For the text-containing cell, return its midpoint in [x, y] coordinate format. 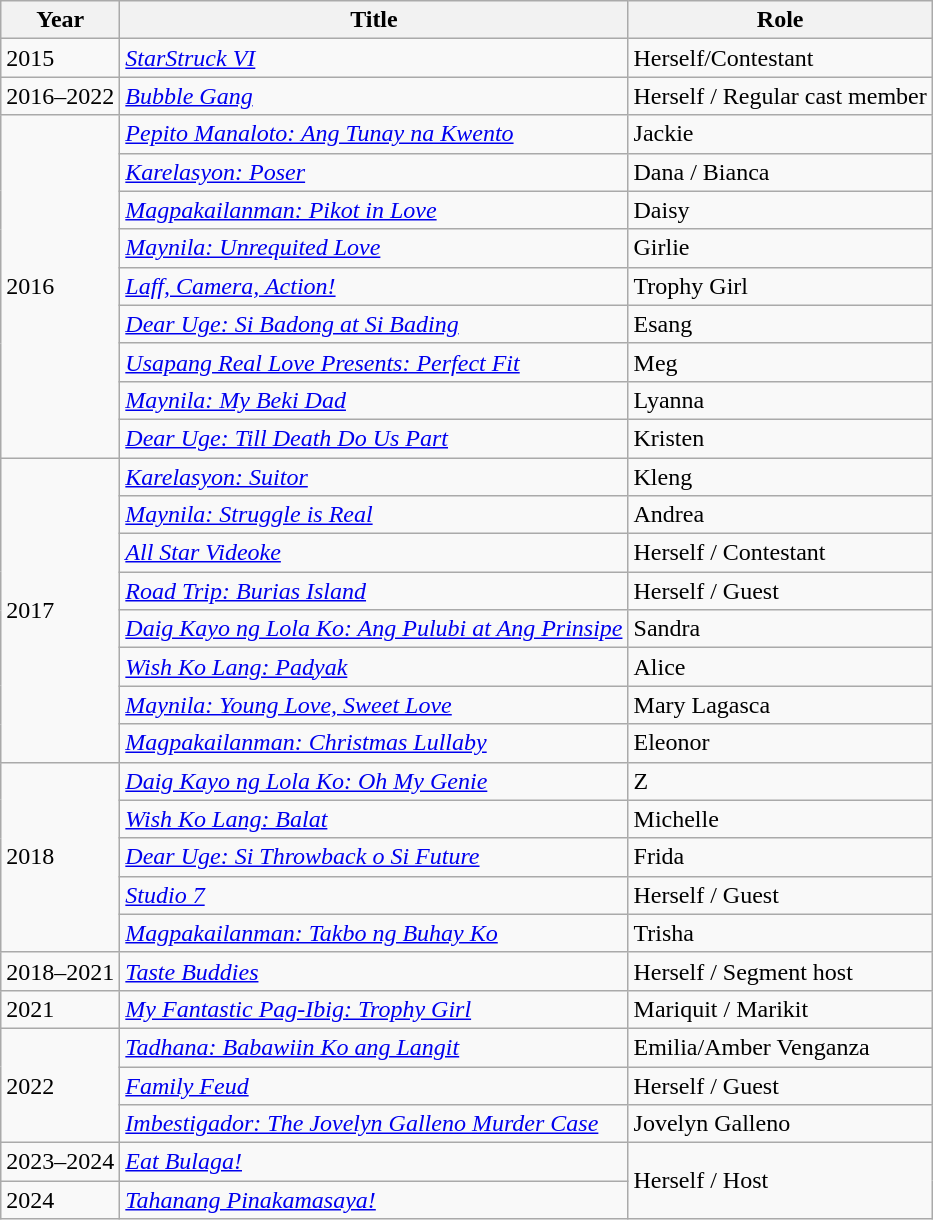
Kristen [780, 438]
Wish Ko Lang: Padyak [374, 667]
2018 [60, 857]
Z [780, 781]
Daig Kayo ng Lola Ko: Oh My Genie [374, 781]
Dear Uge: Till Death Do Us Part [374, 438]
Magpakailanman: Christmas Lullaby [374, 743]
Taste Buddies [374, 971]
Michelle [780, 819]
Herself / Contestant [780, 553]
Herself/Contestant [780, 58]
Mary Lagasca [780, 705]
Bubble Gang [374, 96]
2015 [60, 58]
2022 [60, 1085]
Herself / Segment host [780, 971]
Andrea [780, 515]
Lyanna [780, 400]
Family Feud [374, 1085]
Herself / Host [780, 1181]
Title [374, 20]
2018–2021 [60, 971]
Karelasyon: Poser [374, 172]
Usapang Real Love Presents: Perfect Fit [374, 362]
Jovelyn Galleno [780, 1124]
Dana / Bianca [780, 172]
Laff, Camera, Action! [374, 286]
2024 [60, 1200]
Sandra [780, 629]
Dear Uge: Si Badong at Si Bading [374, 324]
Karelasyon: Suitor [374, 477]
Frida [780, 857]
Imbestigador: The Jovelyn Galleno Murder Case [374, 1124]
StarStruck VI [374, 58]
Trisha [780, 933]
2016 [60, 286]
Daig Kayo ng Lola Ko: Ang Pulubi at Ang Prinsipe [374, 629]
Magpakailanman: Pikot in Love [374, 210]
Dear Uge: Si Throwback o Si Future [374, 857]
Wish Ko Lang: Balat [374, 819]
Esang [780, 324]
Studio 7 [374, 895]
Jackie [780, 134]
Alice [780, 667]
2023–2024 [60, 1162]
Role [780, 20]
2016–2022 [60, 96]
Girlie [780, 248]
All Star Videoke [374, 553]
Daisy [780, 210]
Maynila: My Beki Dad [374, 400]
Tadhana: Babawiin Ko ang Langit [374, 1047]
Tahanang Pinakamasaya! [374, 1200]
Year [60, 20]
Trophy Girl [780, 286]
Mariquit / Marikit [780, 1009]
Maynila: Young Love, Sweet Love [374, 705]
Eat Bulaga! [374, 1162]
Eleonor [780, 743]
2017 [60, 610]
Road Trip: Burias Island [374, 591]
Meg [780, 362]
Herself / Regular cast member [780, 96]
Maynila: Struggle is Real [374, 515]
2021 [60, 1009]
Pepito Manaloto: Ang Tunay na Kwento [374, 134]
Kleng [780, 477]
Magpakailanman: Takbo ng Buhay Ko [374, 933]
Emilia/Amber Venganza [780, 1047]
Maynila: Unrequited Love [374, 248]
My Fantastic Pag-Ibig: Trophy Girl [374, 1009]
